Determine the [x, y] coordinate at the center of the cell enclosing the given text.  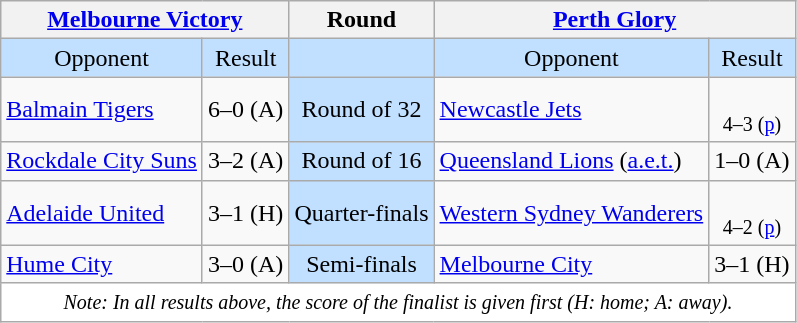
Balmain Tigers [102, 110]
Melbourne Victory [145, 20]
Round of 32 [362, 110]
4–2 (p) [752, 212]
3–0 (A) [245, 264]
Round [362, 20]
Adelaide United [102, 212]
Melbourne City [572, 264]
1–0 (A) [752, 161]
3–2 (A) [245, 161]
Newcastle Jets [572, 110]
4–3 (p) [752, 110]
Quarter-finals [362, 212]
Hume City [102, 264]
Western Sydney Wanderers [572, 212]
Perth Glory [614, 20]
Semi-finals [362, 264]
Round of 16 [362, 161]
Queensland Lions (a.e.t.) [572, 161]
6–0 (A) [245, 110]
Note: In all results above, the score of the finalist is given first (H: home; A: away). [398, 302]
Rockdale City Suns [102, 161]
